Extract the (X, Y) coordinate from the center of the cell holding the provided text.  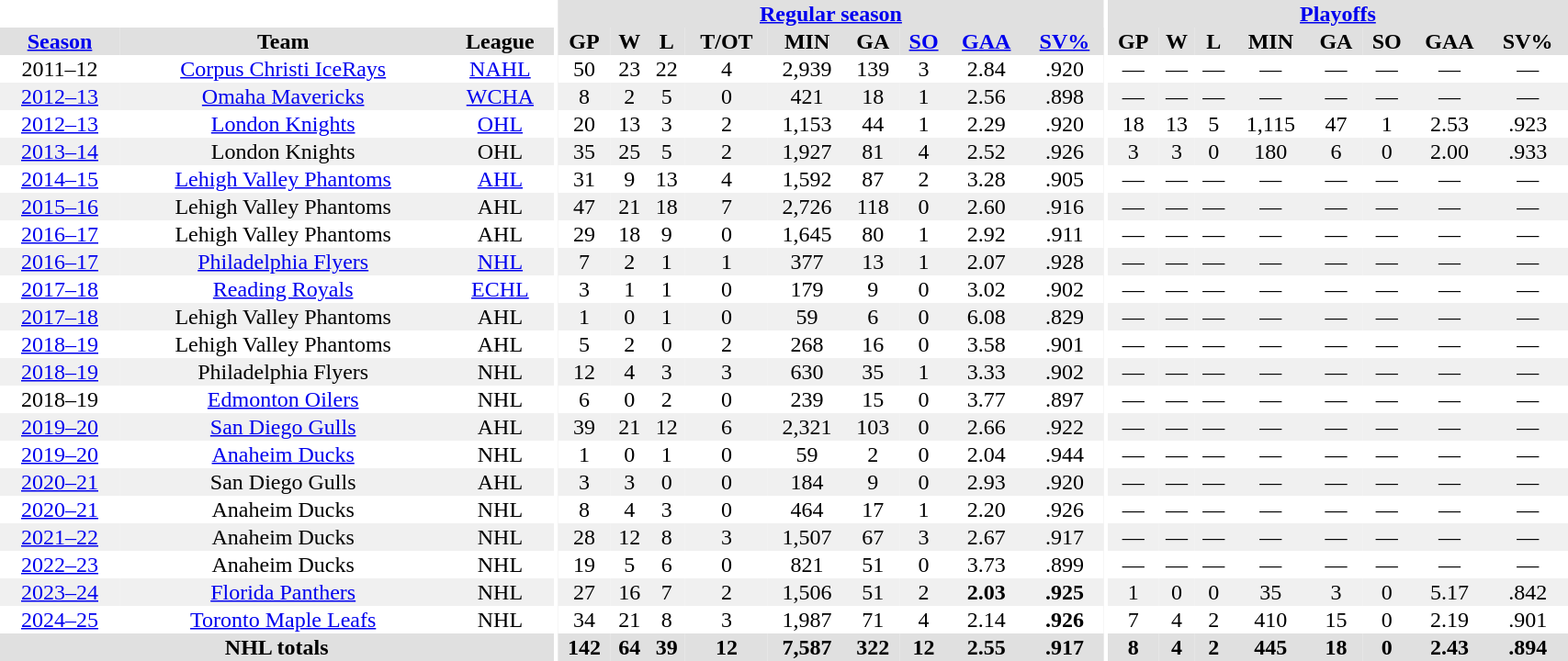
2.20 (987, 510)
2.93 (987, 482)
71 (873, 620)
NHL totals (276, 647)
Corpus Christi IceRays (283, 69)
180 (1270, 151)
23 (629, 69)
19 (584, 565)
ECHL (500, 289)
Toronto Maple Leafs (283, 620)
27 (584, 592)
2.14 (987, 620)
2.03 (987, 592)
29 (584, 234)
.925 (1065, 592)
Omaha Mavericks (283, 96)
2,726 (807, 207)
3.58 (987, 344)
Florida Panthers (283, 592)
1,507 (807, 537)
1,506 (807, 592)
821 (807, 565)
2011–12 (60, 69)
3.73 (987, 565)
464 (807, 510)
.922 (1065, 427)
1,592 (807, 179)
.905 (1065, 179)
2.66 (987, 427)
.933 (1528, 151)
2024–25 (60, 620)
1,987 (807, 620)
445 (1270, 647)
410 (1270, 620)
.898 (1065, 96)
1,115 (1270, 124)
28 (584, 537)
.944 (1065, 454)
239 (807, 399)
WCHA (500, 96)
184 (807, 482)
2.00 (1450, 151)
142 (584, 647)
.829 (1065, 317)
67 (873, 537)
Edmonton Oilers (283, 399)
630 (807, 372)
3.77 (987, 399)
25 (629, 151)
3.28 (987, 179)
2.07 (987, 262)
421 (807, 96)
5.17 (1450, 592)
322 (873, 647)
T/OT (727, 41)
34 (584, 620)
81 (873, 151)
6.08 (987, 317)
2,939 (807, 69)
.923 (1528, 124)
.911 (1065, 234)
118 (873, 207)
2021–22 (60, 537)
2.19 (1450, 620)
2014–15 (60, 179)
2.67 (987, 537)
139 (873, 69)
.897 (1065, 399)
22 (666, 69)
50 (584, 69)
179 (807, 289)
.899 (1065, 565)
2013–14 (60, 151)
2.60 (987, 207)
League (500, 41)
2.29 (987, 124)
64 (629, 647)
2.52 (987, 151)
Regular season (830, 14)
31 (584, 179)
.894 (1528, 647)
1,153 (807, 124)
1,927 (807, 151)
Team (283, 41)
Season (60, 41)
2.56 (987, 96)
Playoffs (1338, 14)
2.43 (1450, 647)
377 (807, 262)
.916 (1065, 207)
2.55 (987, 647)
2.84 (987, 69)
2.53 (1450, 124)
7,587 (807, 647)
2.92 (987, 234)
.842 (1528, 592)
Reading Royals (283, 289)
87 (873, 179)
2023–24 (60, 592)
2015–16 (60, 207)
3.33 (987, 372)
17 (873, 510)
268 (807, 344)
3.02 (987, 289)
20 (584, 124)
2.04 (987, 454)
NAHL (500, 69)
2,321 (807, 427)
103 (873, 427)
.928 (1065, 262)
44 (873, 124)
80 (873, 234)
1,645 (807, 234)
2022–23 (60, 565)
